Return the [x, y] coordinate for the center point of the cell that contains the specified text.  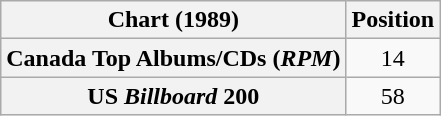
58 [393, 96]
Position [393, 20]
Canada Top Albums/CDs (RPM) [174, 58]
Chart (1989) [174, 20]
US Billboard 200 [174, 96]
14 [393, 58]
